Extract the (X, Y) coordinate from the center of the cell holding the provided text.  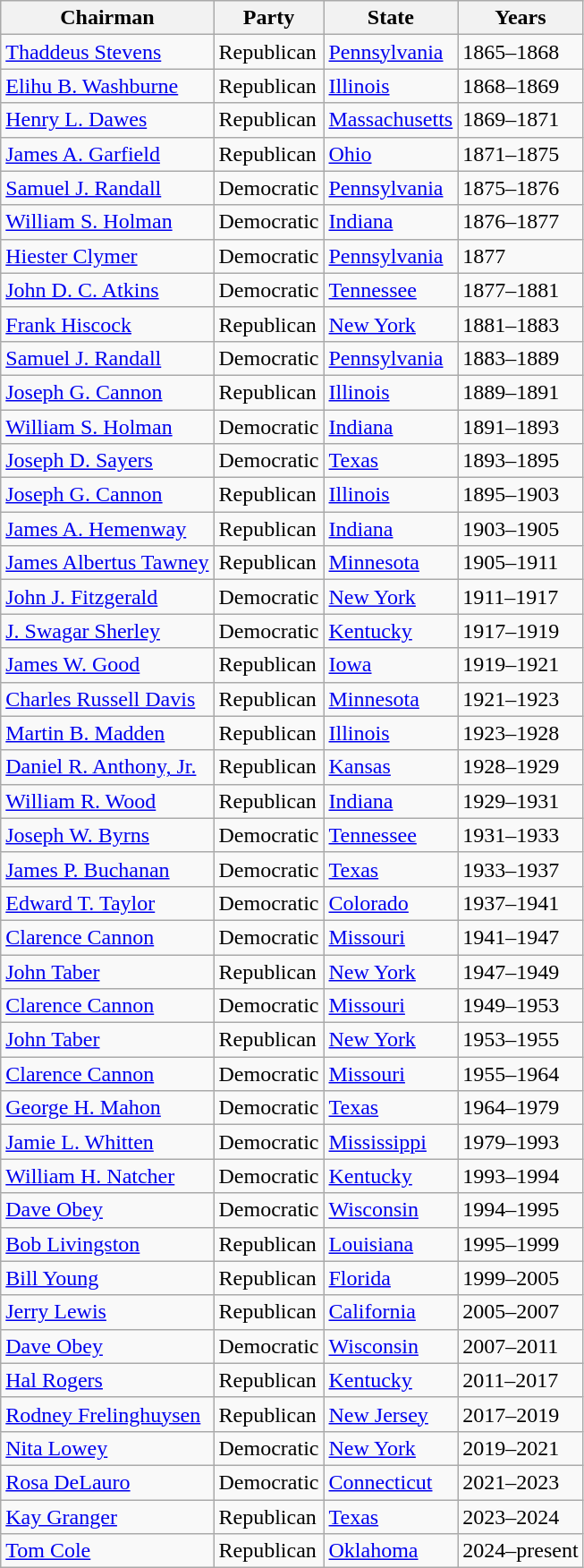
1993–1994 (521, 1176)
Nita Lowey (107, 1448)
Kay Granger (107, 1517)
1875–1876 (521, 188)
1868–1869 (521, 86)
State (391, 18)
1933–1937 (521, 869)
California (391, 1312)
John D. C. Atkins (107, 290)
2007–2011 (521, 1346)
James A. Hemenway (107, 529)
1923–1928 (521, 733)
Chairman (107, 18)
1877–1881 (521, 290)
Daniel R. Anthony, Jr. (107, 767)
Years (521, 18)
1881–1883 (521, 324)
1979–1993 (521, 1142)
Martin B. Madden (107, 733)
George H. Mahon (107, 1108)
1921–1923 (521, 699)
Hiester Clymer (107, 256)
1929–1931 (521, 801)
1937–1941 (521, 903)
Joseph D. Sayers (107, 461)
Hal Rogers (107, 1380)
Jerry Lewis (107, 1312)
2019–2021 (521, 1448)
Mississippi (391, 1142)
John J. Fitzgerald (107, 597)
1895–1903 (521, 495)
James W. Good (107, 665)
1877 (521, 256)
1905–1911 (521, 563)
Thaddeus Stevens (107, 52)
Elihu B. Washburne (107, 86)
Kansas (391, 767)
1865–1868 (521, 52)
Connecticut (391, 1482)
1955–1964 (521, 1074)
Colorado (391, 903)
Rodney Frelinghuysen (107, 1414)
New Jersey (391, 1414)
William R. Wood (107, 801)
1893–1895 (521, 461)
William H. Natcher (107, 1176)
Jamie L. Whitten (107, 1142)
Louisiana (391, 1244)
Ohio (391, 154)
Frank Hiscock (107, 324)
1889–1891 (521, 392)
Florida (391, 1278)
1999–2005 (521, 1278)
James P. Buchanan (107, 869)
1871–1875 (521, 154)
Oklahoma (391, 1551)
Rosa DeLauro (107, 1482)
Bill Young (107, 1278)
1919–1921 (521, 665)
1911–1917 (521, 597)
Iowa (391, 665)
James Albertus Tawney (107, 563)
Tom Cole (107, 1551)
Bob Livingston (107, 1244)
Henry L. Dawes (107, 120)
1903–1905 (521, 529)
2024–present (521, 1551)
1994–1995 (521, 1210)
2023–2024 (521, 1517)
Joseph W. Byrns (107, 835)
1949–1953 (521, 1006)
Massachusetts (391, 120)
2005–2007 (521, 1312)
1917–1919 (521, 631)
1941–1947 (521, 937)
James A. Garfield (107, 154)
Edward T. Taylor (107, 903)
1869–1871 (521, 120)
1928–1929 (521, 767)
1953–1955 (521, 1040)
1947–1949 (521, 971)
1964–1979 (521, 1108)
Charles Russell Davis (107, 699)
1995–1999 (521, 1244)
1876–1877 (521, 222)
J. Swagar Sherley (107, 631)
1931–1933 (521, 835)
2021–2023 (521, 1482)
2011–2017 (521, 1380)
2017–2019 (521, 1414)
1883–1889 (521, 358)
1891–1893 (521, 427)
Party (268, 18)
